Extract the [x, y] coordinate from the center of the cell holding the provided text.  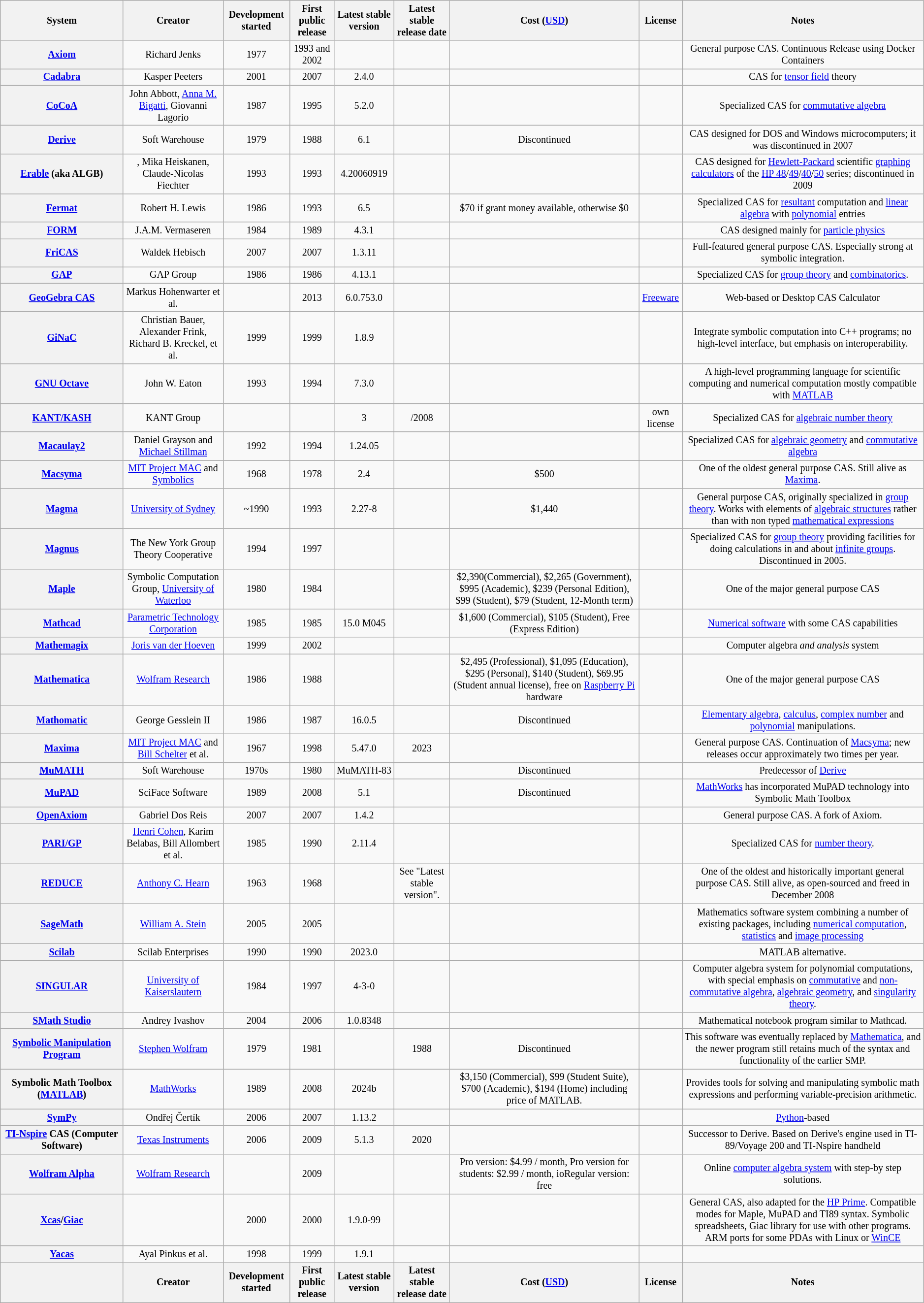
/2008 [421, 418]
Parametric Technology Corporation [173, 623]
KANT/KASH [62, 418]
15.0 M045 [364, 623]
Scilab [62, 952]
Mathematica [62, 680]
2004 [256, 1020]
5.1.3 [364, 1140]
Elementary algebra, calculus, complex number and polynomial manipulations. [802, 720]
2023.0 [364, 952]
SciFace Software [173, 793]
Computer algebra and analysis system [802, 645]
1.0.8348 [364, 1020]
Markus Hohenwarter et al. [173, 297]
2001 [256, 77]
2.11.4 [364, 844]
Mathcad [62, 623]
1992 [256, 446]
Specialized CAS for resultant computation and linear algebra with polynomial entries [802, 208]
MATLAB alternative. [802, 952]
This software was eventually replaced by Mathematica, and the newer program still retains much of the syntax and functionality of the earlier SMP. [802, 1049]
CAS designed for DOS and Windows microcomputers; it was discontinued in 2007 [802, 140]
Symbolic Manipulation Program [62, 1049]
Richard Jenks [173, 55]
Pro version: $4.99 / month, Pro version for students: $2.99 / month, ioRegular version: free [544, 1174]
1.9.0-99 [364, 1220]
Maple [62, 589]
Mathomatic [62, 720]
Predecessor of Derive [802, 770]
$70 if grant money available, otherwise $0 [544, 208]
University of Kaiserslautern [173, 987]
Freeware [661, 297]
Web-based or Desktop CAS Calculator [802, 297]
1978 [312, 475]
$500 [544, 475]
1977 [256, 55]
GNU Octave [62, 384]
The New York Group Theory Cooperative [173, 549]
Xcas/Giac [62, 1220]
2020 [421, 1140]
University of Sydney [173, 509]
Kasper Peeters [173, 77]
Successor to Derive. Based on Derive's engine used in TI-89/Voyage 200 and TI-Nspire handheld [802, 1140]
5.1 [364, 793]
MathWorks has incorporated MuPAD technology into Symbolic Math Toolbox [802, 793]
Anthony C. Hearn [173, 883]
$3,150 (Commercial), $99 (Student Suite), $700 (Academic), $194 (Home) including price of MATLAB. [544, 1089]
3 [364, 418]
1995 [312, 105]
1970s [256, 770]
6.5 [364, 208]
2.4 [364, 475]
General purpose CAS. Continuation of Macsyma; new releases occur approximately two times per year. [802, 749]
Magma [62, 509]
Wolfram Alpha [62, 1174]
PARI/GP [62, 844]
SymPy [62, 1117]
Provides tools for solving and manipulating symbolic math expressions and performing variable-precision arithmetic. [802, 1089]
Magnus [62, 549]
Online computer algebra system with step-by step solutions. [802, 1174]
$2,390(Commercial), $2,265 (Government), $995 (Academic), $239 (Personal Edition), $99 (Student), $79 (Student, 12-Month term) [544, 589]
One of the oldest general purpose CAS. Still alive as Maxima. [802, 475]
MathWorks [173, 1089]
1.24.05 [364, 446]
~1990 [256, 509]
OpenAxiom [62, 815]
Derive [62, 140]
Fermat [62, 208]
own license [661, 418]
MIT Project MAC and Bill Schelter et al. [173, 749]
1.3.11 [364, 253]
Gabriel Dos Reis [173, 815]
Specialized CAS for number theory. [802, 844]
7.3.0 [364, 384]
Andrey Ivashov [173, 1020]
System [62, 21]
Integrate symbolic computation into C++ programs; no high-level interface, but emphasis on interoperability. [802, 338]
GAP Group [173, 275]
A high-level programming language for scientific computing and numerical computation mostly compatible with MATLAB [802, 384]
FORM [62, 230]
Maxima [62, 749]
4.20060919 [364, 173]
1963 [256, 883]
6.0.753.0 [364, 297]
One of the oldest and historically important general purpose CAS. Still alive, as open-sourced and freed in December 2008 [802, 883]
Mathematics software system combining a number of existing packages, including numerical computation, statistics and image processing [802, 924]
SMath Studio [62, 1020]
$1,440 [544, 509]
MuPAD [62, 793]
2002 [312, 645]
Mathemagix [62, 645]
4.13.1 [364, 275]
Python-based [802, 1117]
CoCoA [62, 105]
Stephen Wolfram [173, 1049]
Joris van der Hoeven [173, 645]
George Gesslein II [173, 720]
CAS designed for Hewlett-Packard scientific graphing calculators of the HP 48/49/40/50 series; discontinued in 2009 [802, 173]
CAS for tensor field theory [802, 77]
Macsyma [62, 475]
SINGULAR [62, 987]
Yacas [62, 1254]
Numerical software with some CAS capabilities [802, 623]
Axiom [62, 55]
GiNaC [62, 338]
1.13.2 [364, 1117]
2024b [364, 1089]
4.3.1 [364, 230]
General purpose CAS. A fork of Axiom. [802, 815]
Specialized CAS for algebraic number theory [802, 418]
MIT Project MAC and Symbolics [173, 475]
Robert H. Lewis [173, 208]
MuMATH-83 [364, 770]
Ayal Pinkus et al. [173, 1254]
1.9.1 [364, 1254]
Macaulay2 [62, 446]
TI-Nspire CAS (Computer Software) [62, 1140]
Cadabra [62, 77]
1.4.2 [364, 815]
4-3-0 [364, 987]
REDUCE [62, 883]
Specialized CAS for group theory providing facilities for doing calculations in and about infinite groups. Discontinued in 2005. [802, 549]
Symbolic Math Toolbox (MATLAB) [62, 1089]
Christian Bauer, Alexander Frink, Richard B. Kreckel, et al. [173, 338]
William A. Stein [173, 924]
Specialized CAS for group theory and combinatorics. [802, 275]
GeoGebra CAS [62, 297]
5.47.0 [364, 749]
CAS designed mainly for particle physics [802, 230]
J.A.M. Vermaseren [173, 230]
2.27-8 [364, 509]
$1,600 (Commercial), $105 (Student), Free (Express Edition) [544, 623]
1993 and 2002 [312, 55]
Scilab Enterprises [173, 952]
Symbolic Computation Group, University of Waterloo [173, 589]
Erable (aka ALGB) [62, 173]
Henri Cohen, Karim Belabas, Bill Allombert et al. [173, 844]
2.4.0 [364, 77]
Waldek Hebisch [173, 253]
KANT Group [173, 418]
5.2.0 [364, 105]
MuMATH [62, 770]
1.8.9 [364, 338]
FriCAS [62, 253]
Ondřej Čertík [173, 1117]
Texas Instruments [173, 1140]
John Abbott, Anna M. Bigatti, Giovanni Lagorio [173, 105]
Full-featured general purpose CAS. Especially strong at symbolic integration. [802, 253]
$2,495 (Professional), $1,095 (Education), $295 (Personal), $140 (Student), $69.95 (Student annual license), free on Raspberry Pi hardware [544, 680]
Mathematical notebook program similar to Mathcad. [802, 1020]
See "Latest stable version". [421, 883]
, Mika Heiskanen, Claude-Nicolas Fiechter [173, 173]
1981 [312, 1049]
16.0.5 [364, 720]
2013 [312, 297]
1967 [256, 749]
Specialized CAS for commutative algebra [802, 105]
General purpose CAS. Continuous Release using Docker Containers [802, 55]
2023 [421, 749]
GAP [62, 275]
John W. Eaton [173, 384]
Daniel Grayson and Michael Stillman [173, 446]
Specialized CAS for algebraic geometry and commutative algebra [802, 446]
6.1 [364, 140]
SageMath [62, 924]
